Identify which cell holds the provided text, then report its (X, Y) central coordinate. 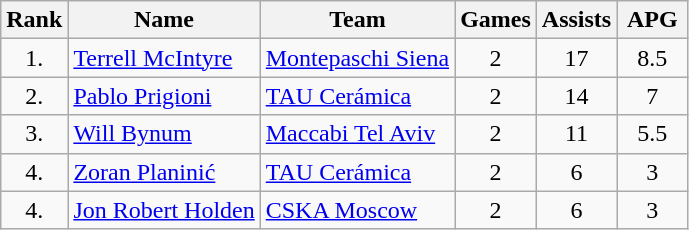
CSKA Moscow (357, 210)
Name (164, 20)
7 (652, 96)
3. (34, 134)
Pablo Prigioni (164, 96)
5.5 (652, 134)
Zoran Planinić (164, 172)
Team (357, 20)
Maccabi Tel Aviv (357, 134)
11 (576, 134)
Assists (576, 20)
Rank (34, 20)
8.5 (652, 58)
Montepaschi Siena (357, 58)
APG (652, 20)
14 (576, 96)
1. (34, 58)
Will Bynum (164, 134)
Terrell McIntyre (164, 58)
17 (576, 58)
Games (496, 20)
2. (34, 96)
Jon Robert Holden (164, 210)
